Provide the [x, y] coordinate of the cell's center where the given text is located.  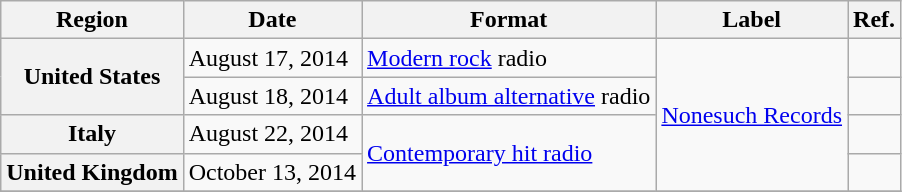
Italy [92, 134]
August 22, 2014 [272, 134]
Contemporary hit radio [509, 153]
Date [272, 20]
United Kingdom [92, 172]
Nonesuch Records [752, 115]
United States [92, 77]
Format [509, 20]
October 13, 2014 [272, 172]
August 18, 2014 [272, 96]
Label [752, 20]
August 17, 2014 [272, 58]
Ref. [874, 20]
Adult album alternative radio [509, 96]
Modern rock radio [509, 58]
Region [92, 20]
